Detect which cell encompasses the target text, then output its (x, y) center coordinate. 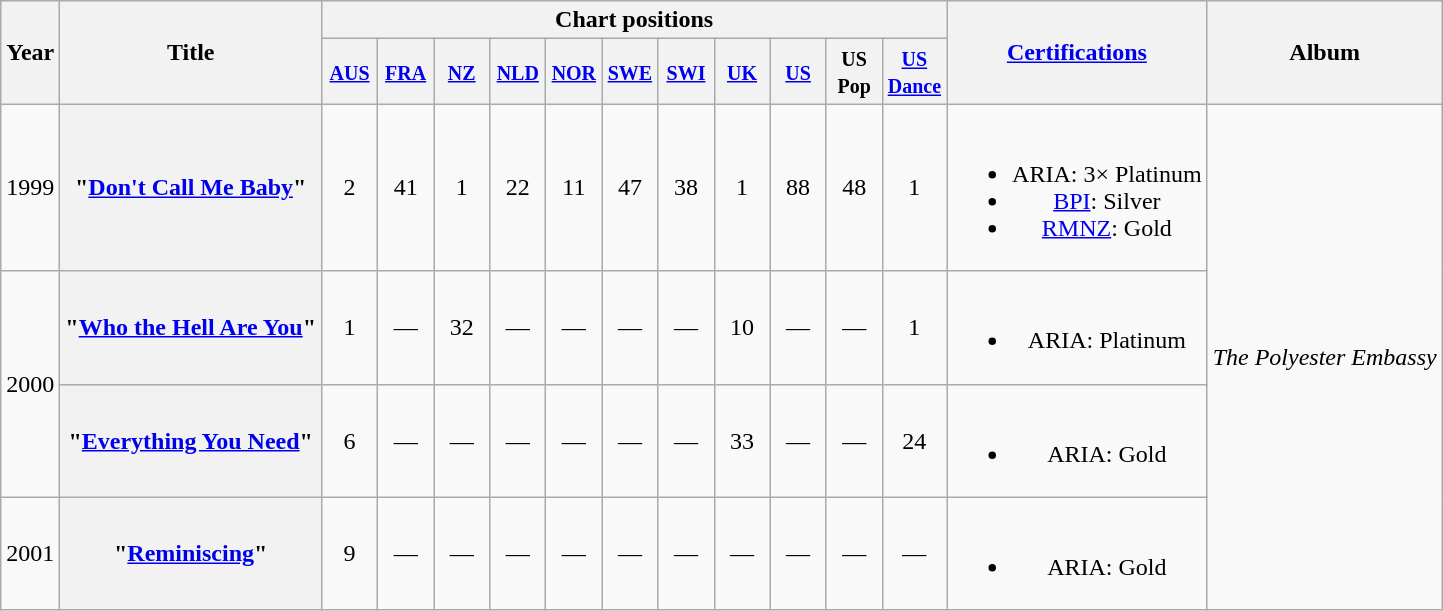
ARIA: Platinum (1078, 328)
AUS (350, 72)
32 (462, 328)
Chart positions (634, 20)
41 (406, 188)
Title (191, 52)
"Everything You Need" (191, 440)
88 (798, 188)
"Who the Hell Are You" (191, 328)
NOR (574, 72)
Album (1324, 52)
22 (518, 188)
FRA (406, 72)
2000 (30, 384)
11 (574, 188)
47 (630, 188)
SWI (686, 72)
24 (914, 440)
US (798, 72)
US Pop (854, 72)
2 (350, 188)
1999 (30, 188)
UK (742, 72)
2001 (30, 554)
33 (742, 440)
The Polyester Embassy (1324, 357)
NZ (462, 72)
"Reminiscing" (191, 554)
NLD (518, 72)
Year (30, 52)
ARIA: 3× PlatinumBPI: SilverRMNZ: Gold (1078, 188)
"Don't Call Me Baby" (191, 188)
6 (350, 440)
48 (854, 188)
SWE (630, 72)
Certifications (1078, 52)
9 (350, 554)
10 (742, 328)
38 (686, 188)
US Dance (914, 72)
